Output the (X, Y) coordinate of the center of the cell containing the given text.  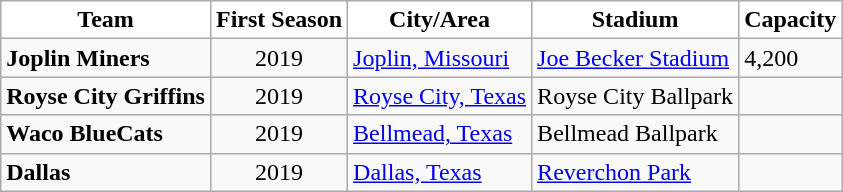
Bellmead Ballpark (636, 134)
Capacity (790, 20)
First Season (278, 20)
City/Area (440, 20)
Team (106, 20)
Stadium (636, 20)
Joplin Miners (106, 58)
Dallas (106, 172)
Royse City Ballpark (636, 96)
Joplin, Missouri (440, 58)
Waco BlueCats (106, 134)
Reverchon Park (636, 172)
Royse City Griffins (106, 96)
4,200 (790, 58)
Bellmead, Texas (440, 134)
Dallas, Texas (440, 172)
Royse City, Texas (440, 96)
Joe Becker Stadium (636, 58)
